Output the [x, y] coordinate of the center of the cell containing the given text.  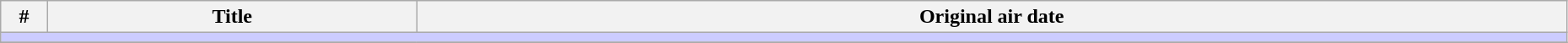
Title [232, 17]
Original air date [992, 17]
# [24, 17]
